Return (X, Y) of the center of cell containing provided text 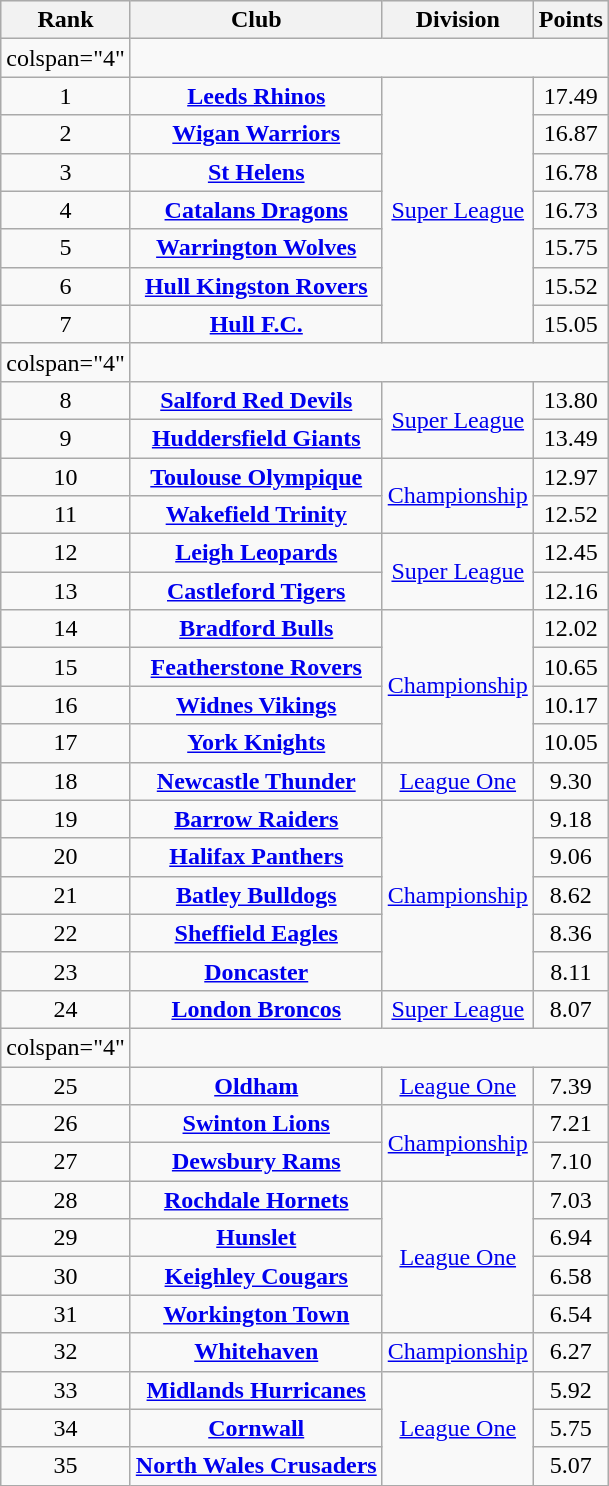
Catalans Dragons (256, 210)
St Helens (256, 172)
London Broncos (256, 1009)
North Wales Crusaders (256, 1466)
17 (66, 743)
Hull Kingston Rovers (256, 286)
5.92 (570, 1390)
12.97 (570, 477)
8.62 (570, 895)
7.03 (570, 1200)
9.30 (570, 781)
Wakefield Trinity (256, 515)
Club (256, 20)
16 (66, 705)
8.11 (570, 971)
32 (66, 1352)
18 (66, 781)
Division (458, 20)
Widnes Vikings (256, 705)
6.94 (570, 1238)
29 (66, 1238)
Castleford Tigers (256, 591)
23 (66, 971)
16.87 (570, 134)
9.06 (570, 857)
15.52 (570, 286)
6.54 (570, 1314)
Oldham (256, 1085)
35 (66, 1466)
15.75 (570, 248)
Batley Bulldogs (256, 895)
Huddersfield Giants (256, 438)
Cornwall (256, 1428)
York Knights (256, 743)
8.07 (570, 1009)
17.49 (570, 96)
26 (66, 1124)
20 (66, 857)
Sheffield Eagles (256, 933)
15 (66, 667)
24 (66, 1009)
10.65 (570, 667)
Halifax Panthers (256, 857)
13 (66, 591)
22 (66, 933)
6.58 (570, 1276)
6 (66, 286)
Hull F.C. (256, 324)
7.21 (570, 1124)
7 (66, 324)
27 (66, 1162)
16.73 (570, 210)
12.02 (570, 629)
6.27 (570, 1352)
Midlands Hurricanes (256, 1390)
10.17 (570, 705)
19 (66, 819)
Toulouse Olympique (256, 477)
4 (66, 210)
12.45 (570, 553)
31 (66, 1314)
Leeds Rhinos (256, 96)
13.49 (570, 438)
Leigh Leopards (256, 553)
12 (66, 553)
10 (66, 477)
Rochdale Hornets (256, 1200)
9.18 (570, 819)
Newcastle Thunder (256, 781)
8.36 (570, 933)
7.39 (570, 1085)
34 (66, 1428)
1 (66, 96)
7.10 (570, 1162)
2 (66, 134)
14 (66, 629)
Featherstone Rovers (256, 667)
Hunslet (256, 1238)
12.16 (570, 591)
16.78 (570, 172)
Doncaster (256, 971)
10.05 (570, 743)
12.52 (570, 515)
Bradford Bulls (256, 629)
Points (570, 20)
25 (66, 1085)
Swinton Lions (256, 1124)
Barrow Raiders (256, 819)
28 (66, 1200)
Salford Red Devils (256, 400)
5 (66, 248)
Workington Town (256, 1314)
8 (66, 400)
3 (66, 172)
Whitehaven (256, 1352)
Rank (66, 20)
Dewsbury Rams (256, 1162)
5.75 (570, 1428)
21 (66, 895)
5.07 (570, 1466)
Wigan Warriors (256, 134)
30 (66, 1276)
33 (66, 1390)
11 (66, 515)
15.05 (570, 324)
13.80 (570, 400)
Keighley Cougars (256, 1276)
Warrington Wolves (256, 248)
9 (66, 438)
